Scan for the cell matching the given text and deliver its [X, Y] coordinate at center. 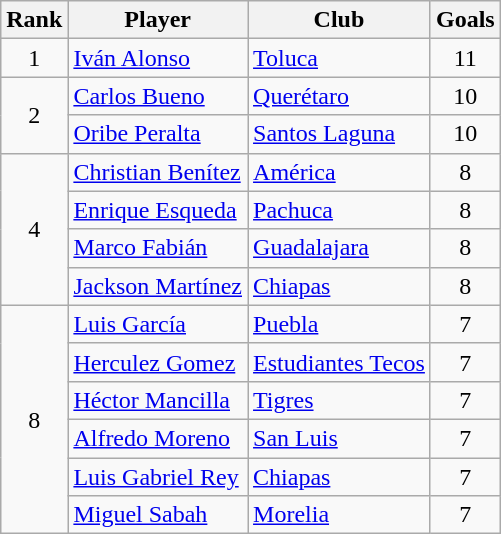
Player [158, 20]
Santos Laguna [340, 134]
Miguel Sabah [158, 515]
Christian Benítez [158, 172]
Iván Alonso [158, 58]
Enrique Esqueda [158, 210]
4 [34, 229]
2 [34, 115]
Guadalajara [340, 248]
Rank [34, 20]
Puebla [340, 324]
Club [340, 20]
América [340, 172]
Oribe Peralta [158, 134]
Alfredo Moreno [158, 438]
Querétaro [340, 96]
Goals [465, 20]
Carlos Bueno [158, 96]
Jackson Martínez [158, 286]
Herculez Gomez [158, 362]
Tigres [340, 400]
Marco Fabián [158, 248]
Pachuca [340, 210]
Héctor Mancilla [158, 400]
11 [465, 58]
1 [34, 58]
Estudiantes Tecos [340, 362]
San Luis [340, 438]
Luis García [158, 324]
Luis Gabriel Rey [158, 477]
Toluca [340, 58]
Morelia [340, 515]
